Find where the given text appears and provide that cell's center as (X, Y) coordinate. 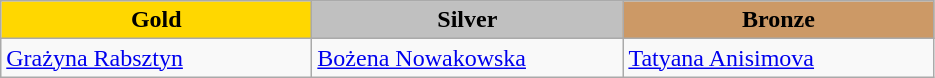
Tatyana Anisimova (778, 58)
Silver (468, 20)
Bożena Nowakowska (468, 58)
Grażyna Rabsztyn (156, 58)
Gold (156, 20)
Bronze (778, 20)
